Capture the cell that displays the provided text and extract its [x, y] central coordinate. 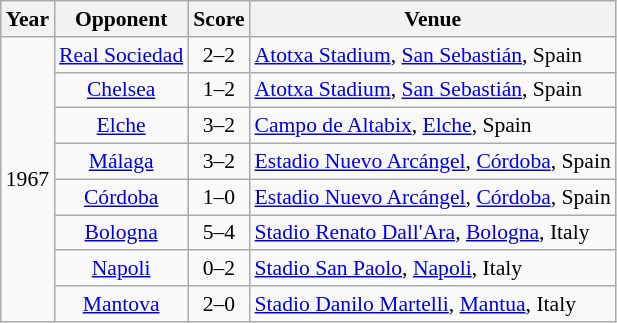
Mantova [121, 304]
Opponent [121, 19]
0–2 [218, 269]
2–0 [218, 304]
2–2 [218, 55]
1–2 [218, 90]
1–0 [218, 197]
Stadio Renato Dall'Ara, Bologna, Italy [433, 233]
Campo de Altabix, Elche, Spain [433, 126]
Real Sociedad [121, 55]
5–4 [218, 233]
1967 [28, 180]
Málaga [121, 162]
Chelsea [121, 90]
Year [28, 19]
Napoli [121, 269]
Score [218, 19]
Stadio Danilo Martelli, Mantua, Italy [433, 304]
Córdoba [121, 197]
Bologna [121, 233]
Elche [121, 126]
Venue [433, 19]
Stadio San Paolo, Napoli, Italy [433, 269]
